Search for the cell housing the specified text and yield its (x, y) center coordinate. 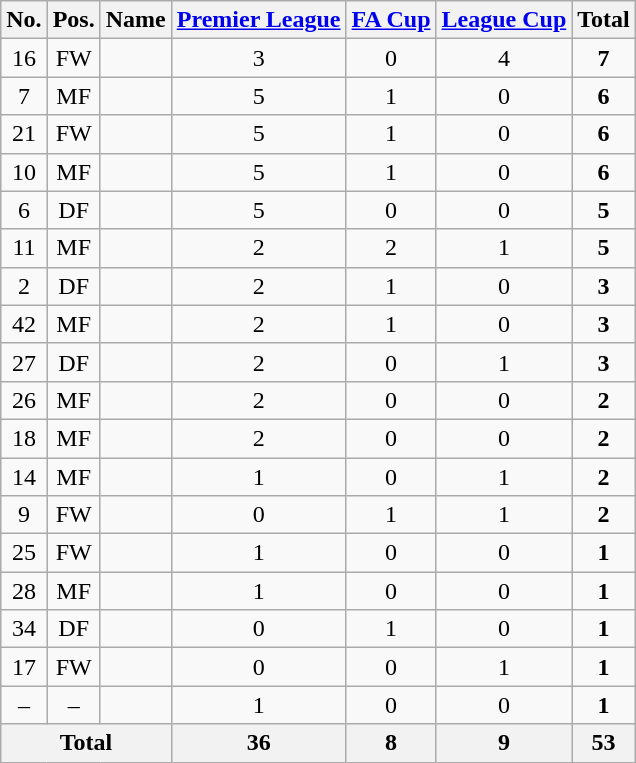
17 (24, 667)
26 (24, 400)
16 (24, 58)
Name (136, 20)
42 (24, 324)
League Cup (504, 20)
8 (391, 743)
FA Cup (391, 20)
10 (24, 172)
28 (24, 591)
4 (504, 58)
53 (604, 743)
25 (24, 553)
36 (258, 743)
11 (24, 248)
21 (24, 134)
No. (24, 20)
14 (24, 477)
27 (24, 362)
Premier League (258, 20)
Pos. (74, 20)
18 (24, 438)
34 (24, 629)
